Output the [x, y] coordinate of the center of the cell containing the given text.  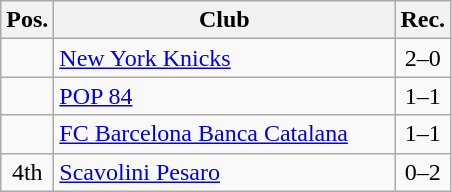
2–0 [423, 58]
Club [224, 20]
0–2 [423, 172]
New York Knicks [224, 58]
Scavolini Pesaro [224, 172]
FC Barcelona Banca Catalana [224, 134]
POP 84 [224, 96]
Pos. [28, 20]
Rec. [423, 20]
4th [28, 172]
